For the text-containing cell, return its midpoint in (x, y) coordinate format. 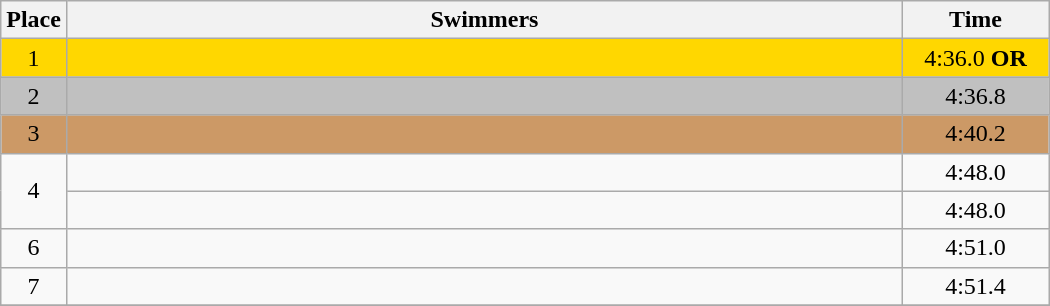
4:36.8 (976, 96)
4:51.4 (976, 286)
4:36.0 OR (976, 58)
7 (34, 286)
4:40.2 (976, 134)
4 (34, 191)
Place (34, 20)
3 (34, 134)
6 (34, 248)
Swimmers (484, 20)
2 (34, 96)
Time (976, 20)
1 (34, 58)
4:51.0 (976, 248)
